Output the [X, Y] coordinate of the center of the cell containing the given text.  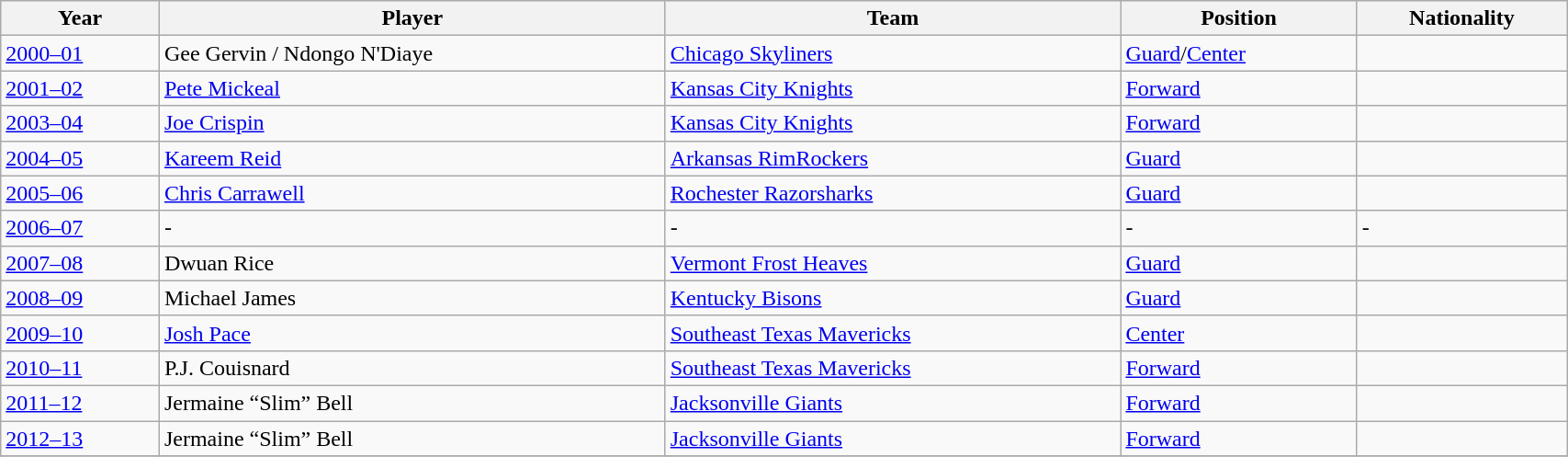
Nationality [1461, 18]
Joe Crispin [412, 123]
2011–12 [81, 403]
Center [1238, 333]
Gee Gervin / Ndongo N'Diaye [412, 53]
2004–05 [81, 158]
Rochester Razorsharks [893, 193]
2009–10 [81, 333]
Player [412, 18]
Arkansas RimRockers [893, 158]
2012–13 [81, 439]
2007–08 [81, 263]
2001–02 [81, 88]
Chicago Skyliners [893, 53]
2010–11 [81, 368]
Pete Mickeal [412, 88]
Chris Carrawell [412, 193]
2006–07 [81, 228]
Josh Pace [412, 333]
Vermont Frost Heaves [893, 263]
2008–09 [81, 298]
Guard/Center [1238, 53]
Team [893, 18]
2003–04 [81, 123]
2000–01 [81, 53]
2005–06 [81, 193]
Michael James [412, 298]
Position [1238, 18]
Kareem Reid [412, 158]
Kentucky Bisons [893, 298]
P.J. Couisnard [412, 368]
Year [81, 18]
Dwuan Rice [412, 263]
